Return (x, y) of the center of cell containing provided text 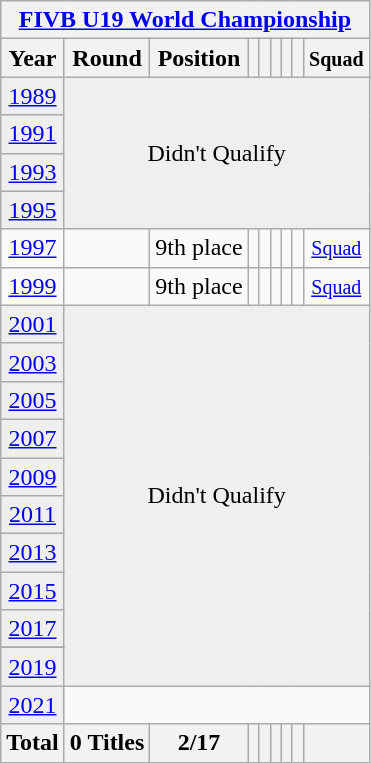
2011 (33, 515)
2017 (33, 629)
Total (33, 743)
2009 (33, 477)
2007 (33, 438)
2/17 (199, 743)
1997 (33, 248)
2013 (33, 553)
2019 (33, 667)
1999 (33, 286)
1989 (33, 96)
2001 (33, 324)
2015 (33, 591)
FIVB U19 World Championship (185, 20)
Year (33, 58)
0 Titles (107, 743)
1995 (33, 210)
Position (199, 58)
Round (107, 58)
1993 (33, 172)
1991 (33, 134)
2021 (33, 705)
2005 (33, 400)
2003 (33, 362)
